Provide the (x, y) coordinate of the cell's center where the given text is located.  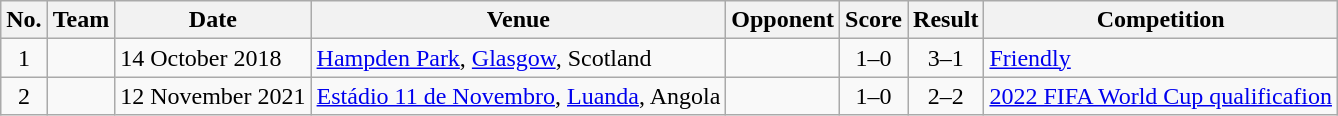
Venue (518, 20)
12 November 2021 (213, 96)
Team (81, 20)
2 (24, 96)
Date (213, 20)
1 (24, 58)
Friendly (1161, 58)
14 October 2018 (213, 58)
Hampden Park, Glasgow, Scotland (518, 58)
2022 FIFA World Cup qualificafion (1161, 96)
Result (946, 20)
2–2 (946, 96)
Competition (1161, 20)
Opponent (783, 20)
Score (874, 20)
3–1 (946, 58)
No. (24, 20)
Estádio 11 de Novembro, Luanda, Angola (518, 96)
